Find where the given text appears and provide that cell's center as [x, y] coordinate. 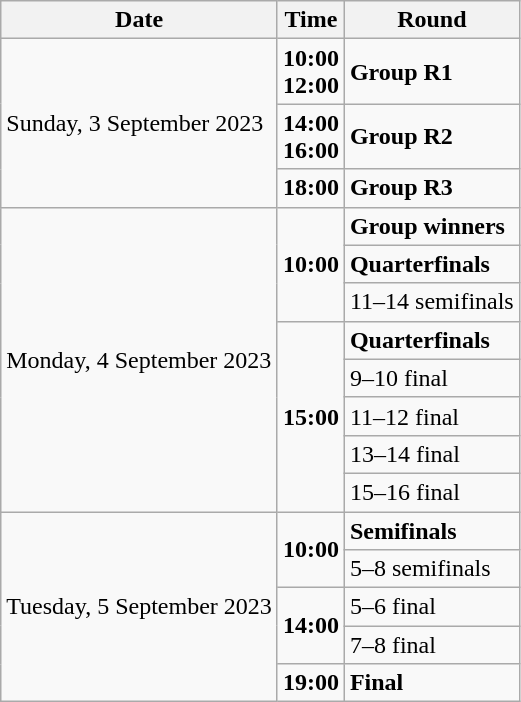
Final [432, 683]
Group R3 [432, 188]
Group R1 [432, 72]
18:00 [310, 188]
19:00 [310, 683]
13–14 final [432, 454]
10:00 12:00 [310, 72]
14:00 [310, 626]
15:00 [310, 416]
Date [140, 20]
5–6 final [432, 607]
7–8 final [432, 645]
9–10 final [432, 378]
14:00 16:00 [310, 136]
15–16 final [432, 492]
Time [310, 20]
Group winners [432, 226]
Sunday, 3 September 2023 [140, 123]
5–8 semifinals [432, 569]
Monday, 4 September 2023 [140, 359]
Semifinals [432, 531]
11–14 semifinals [432, 302]
11–12 final [432, 416]
Tuesday, 5 September 2023 [140, 607]
Round [432, 20]
Group R2 [432, 136]
